Determine the (x, y) coordinate at the center of the cell enclosing the given text.  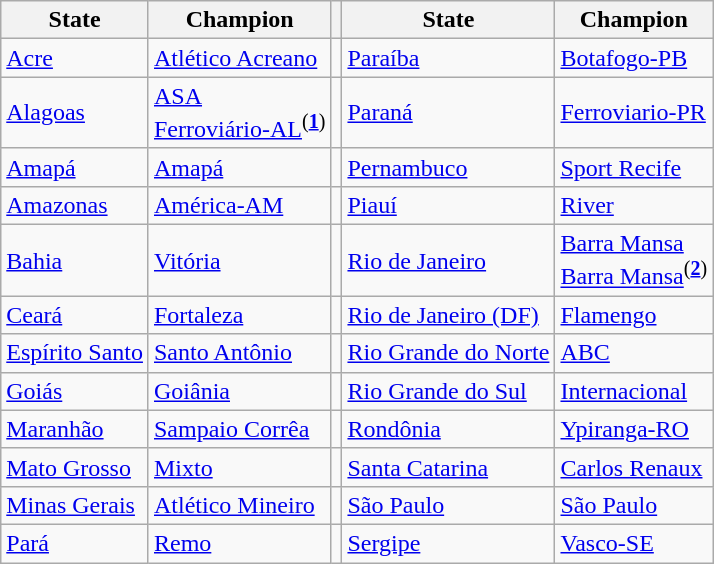
Minas Gerais (75, 505)
Ferroviario-PR (634, 113)
Mixto (239, 467)
Remo (239, 543)
Acre (75, 58)
América-AM (239, 205)
Mato Grosso (75, 467)
River (634, 205)
Paraíba (448, 58)
Rio Grande do Sul (448, 391)
Vitória (239, 261)
Rio de Janeiro (448, 261)
Pernambuco (448, 167)
Botafogo-PB (634, 58)
Santo Antônio (239, 353)
Piauí (448, 205)
Pará (75, 543)
Goiânia (239, 391)
Rondônia (448, 429)
Goiás (75, 391)
Espírito Santo (75, 353)
ASAFerroviário-AL(1) (239, 113)
Maranhão (75, 429)
Paraná (448, 113)
Santa Catarina (448, 467)
Carlos Renaux (634, 467)
Flamengo (634, 315)
Internacional (634, 391)
Atlético Mineiro (239, 505)
Bahia (75, 261)
ABC (634, 353)
Sergipe (448, 543)
Rio Grande do Norte (448, 353)
Atlético Acreano (239, 58)
Ceará (75, 315)
Vasco-SE (634, 543)
Alagoas (75, 113)
Amazonas (75, 205)
Sport Recife (634, 167)
Ypiranga-RO (634, 429)
Barra MansaBarra Mansa(2) (634, 261)
Sampaio Corrêa (239, 429)
Rio de Janeiro (DF) (448, 315)
Fortaleza (239, 315)
